Determine the (x, y) coordinate at the center of the cell enclosing the given text.  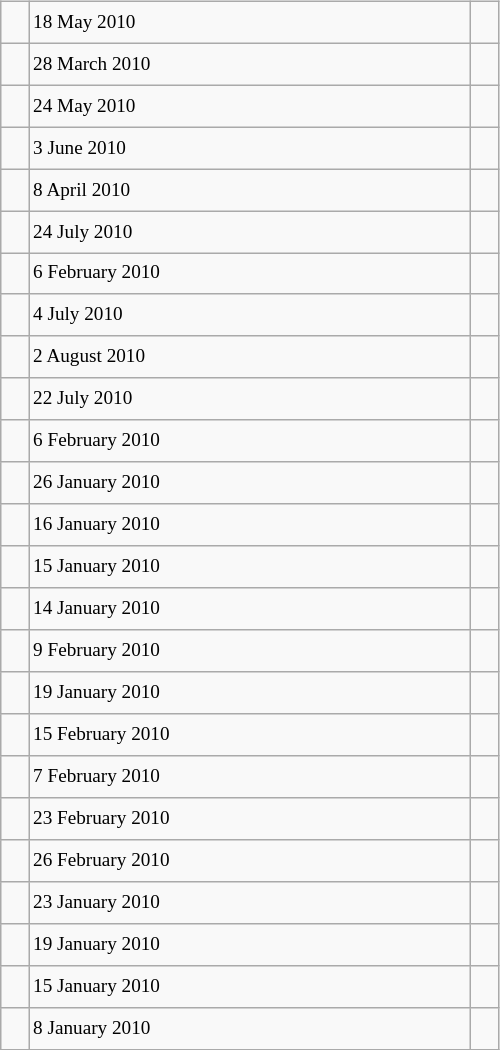
28 March 2010 (249, 64)
8 January 2010 (249, 1028)
3 June 2010 (249, 148)
24 May 2010 (249, 106)
22 July 2010 (249, 399)
2 August 2010 (249, 357)
7 February 2010 (249, 777)
14 January 2010 (249, 609)
26 February 2010 (249, 861)
23 February 2010 (249, 819)
4 July 2010 (249, 315)
18 May 2010 (249, 22)
15 February 2010 (249, 735)
26 January 2010 (249, 483)
9 February 2010 (249, 651)
16 January 2010 (249, 525)
8 April 2010 (249, 190)
23 January 2010 (249, 902)
24 July 2010 (249, 232)
